Scan for the cell matching the given text and deliver its (x, y) coordinate at center. 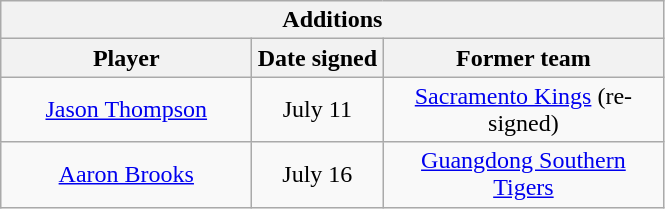
Jason Thompson (126, 110)
July 16 (318, 174)
Sacramento Kings (re-signed) (524, 110)
Guangdong Southern Tigers (524, 174)
Player (126, 58)
Additions (332, 20)
Aaron Brooks (126, 174)
Date signed (318, 58)
July 11 (318, 110)
Former team (524, 58)
